Locate the cell with the specified text and output its [X, Y] center coordinate. 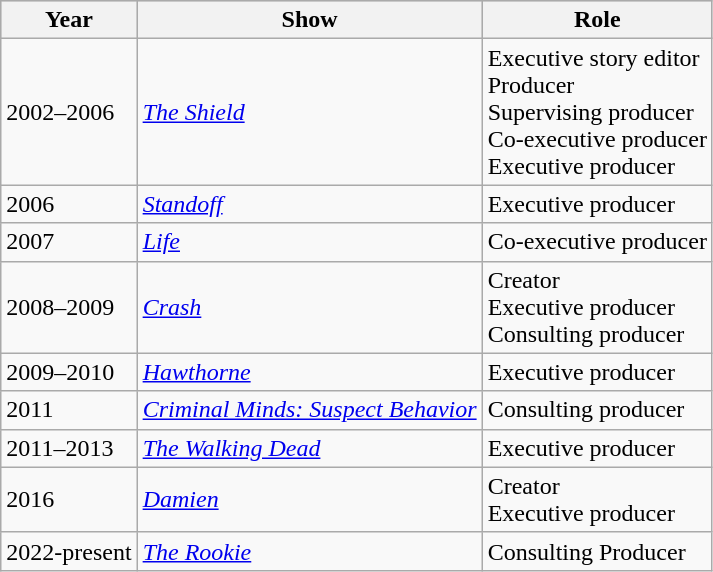
Criminal Minds: Suspect Behavior [310, 410]
2022-present [69, 551]
The Shield [310, 112]
2007 [69, 242]
Life [310, 242]
2008–2009 [69, 307]
2006 [69, 204]
Standoff [310, 204]
Executive story editor Producer Supervising producer Co-executive producer Executive producer [597, 112]
2002–2006 [69, 112]
Consulting producer [597, 410]
The Walking Dead [310, 448]
Damien [310, 500]
Consulting Producer [597, 551]
Role [597, 20]
Hawthorne [310, 372]
Crash [310, 307]
2011 [69, 410]
Co-executive producer [597, 242]
CreatorExecutive producer Consulting producer [597, 307]
2011–2013 [69, 448]
Show [310, 20]
CreatorExecutive producer [597, 500]
2009–2010 [69, 372]
2016 [69, 500]
The Rookie [310, 551]
Year [69, 20]
